Capture the cell that displays the provided text and extract its [x, y] central coordinate. 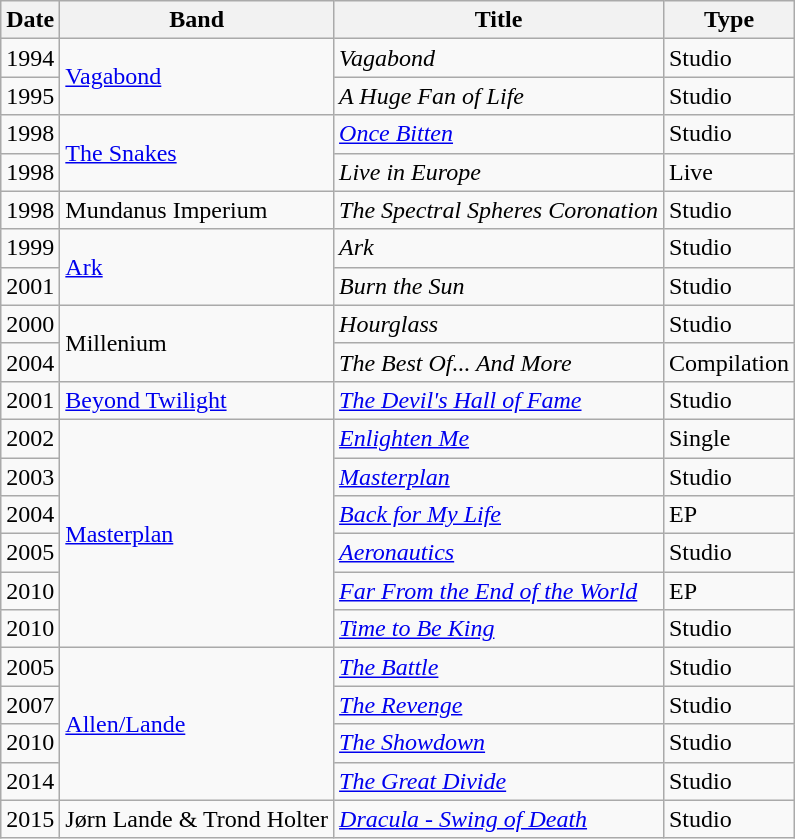
1999 [30, 248]
Aeronautics [499, 553]
Enlighten Me [499, 438]
2015 [30, 819]
2002 [30, 438]
The Spectral Spheres Coronation [499, 210]
Compilation [728, 362]
Once Bitten [499, 134]
Burn the Sun [499, 286]
Far From the End of the World [499, 591]
Type [728, 20]
Band [197, 20]
The Best Of... And More [499, 362]
Millenium [197, 343]
Time to Be King [499, 629]
2003 [30, 477]
Title [499, 20]
The Devil's Hall of Fame [499, 400]
Allen/Lande [197, 724]
Single [728, 438]
Date [30, 20]
Dracula - Swing of Death [499, 819]
The Battle [499, 667]
Back for My Life [499, 515]
Live in Europe [499, 172]
2014 [30, 781]
2000 [30, 324]
The Snakes [197, 153]
Hourglass [499, 324]
Jørn Lande & Trond Holter [197, 819]
The Revenge [499, 705]
A Huge Fan of Life [499, 96]
2007 [30, 705]
The Showdown [499, 743]
Mundanus Imperium [197, 210]
1994 [30, 58]
The Great Divide [499, 781]
Live [728, 172]
1995 [30, 96]
Beyond Twilight [197, 400]
